Pinpoint the cell where the given text exists, returning its (x, y) midpoint coordinate. 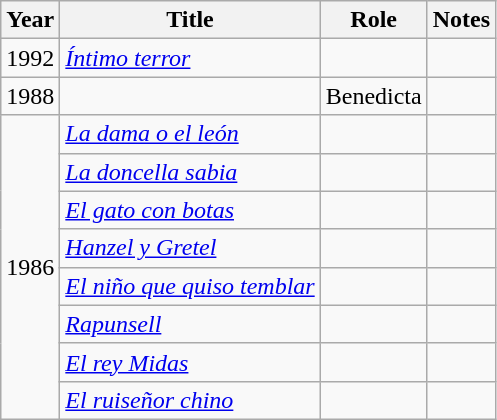
1992 (30, 58)
El niño que quiso temblar (190, 286)
Year (30, 20)
1986 (30, 267)
Title (190, 20)
Notes (461, 20)
Rapunsell (190, 324)
Benedicta (374, 96)
Hanzel y Gretel (190, 248)
El rey Midas (190, 362)
El ruiseñor chino (190, 400)
1988 (30, 96)
La dama o el león (190, 134)
Role (374, 20)
La doncella sabia (190, 172)
Íntimo terror (190, 58)
El gato con botas (190, 210)
